Locate the cell with the specified text and output its [X, Y] center coordinate. 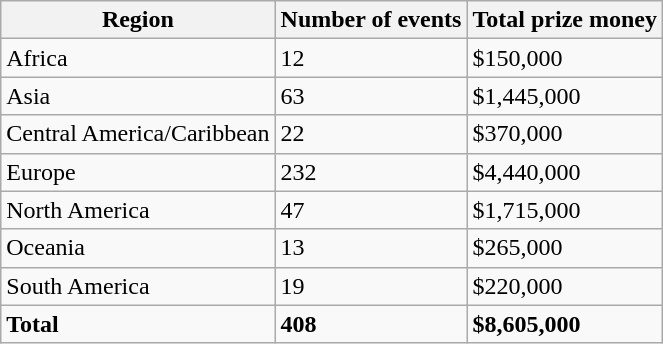
$150,000 [564, 58]
22 [371, 134]
Asia [138, 96]
19 [371, 286]
63 [371, 96]
North America [138, 210]
Number of events [371, 20]
Oceania [138, 248]
13 [371, 248]
$370,000 [564, 134]
12 [371, 58]
47 [371, 210]
Total prize money [564, 20]
$8,605,000 [564, 324]
$1,715,000 [564, 210]
$4,440,000 [564, 172]
232 [371, 172]
Africa [138, 58]
Europe [138, 172]
$220,000 [564, 286]
Total [138, 324]
Central America/Caribbean [138, 134]
408 [371, 324]
South America [138, 286]
$1,445,000 [564, 96]
$265,000 [564, 248]
Region [138, 20]
